Return the [X, Y] coordinate for the center point of the cell that contains the specified text.  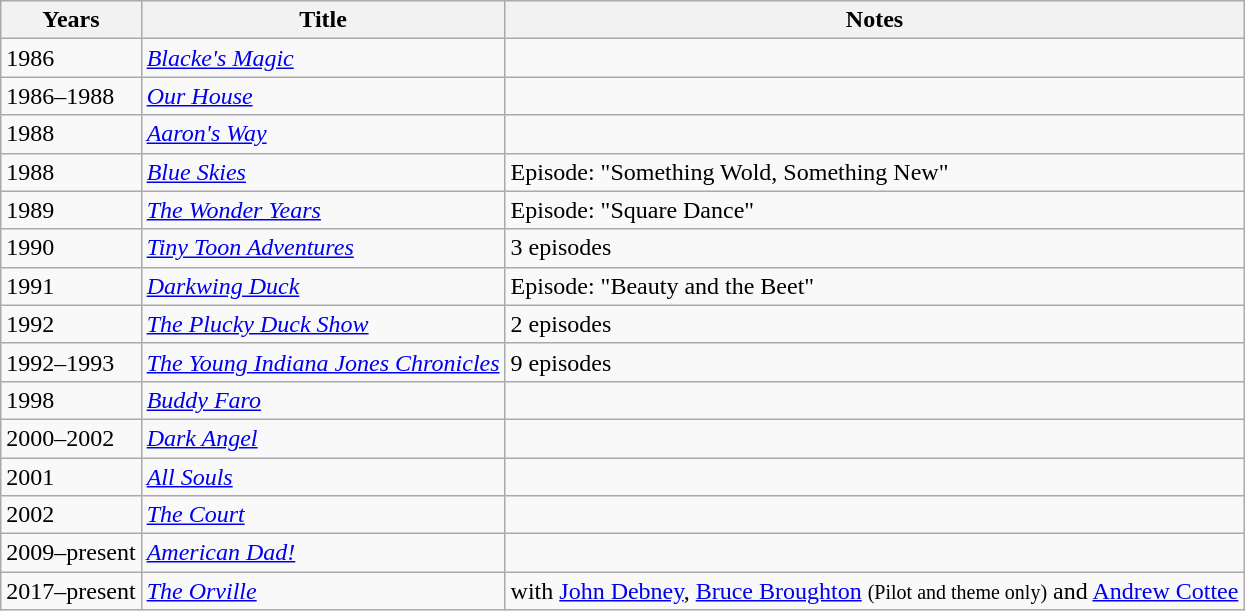
Darkwing Duck [323, 286]
1989 [71, 210]
All Souls [323, 477]
1992–1993 [71, 362]
Episode: "Something Wold, Something New" [874, 172]
2000–2002 [71, 438]
1986 [71, 58]
with John Debney, Bruce Broughton (Pilot and theme only) and Andrew Cottee [874, 591]
1998 [71, 400]
Buddy Faro [323, 400]
The Young Indiana Jones Chronicles [323, 362]
Aaron's Way [323, 134]
3 episodes [874, 248]
9 episodes [874, 362]
Dark Angel [323, 438]
2002 [71, 515]
Our House [323, 96]
2017–present [71, 591]
American Dad! [323, 553]
Blue Skies [323, 172]
Title [323, 20]
1991 [71, 286]
The Plucky Duck Show [323, 324]
Notes [874, 20]
The Court [323, 515]
The Orville [323, 591]
2 episodes [874, 324]
Blacke's Magic [323, 58]
1986–1988 [71, 96]
Years [71, 20]
2009–present [71, 553]
1990 [71, 248]
The Wonder Years [323, 210]
Episode: "Beauty and the Beet" [874, 286]
Episode: "Square Dance" [874, 210]
Tiny Toon Adventures [323, 248]
1992 [71, 324]
2001 [71, 477]
